Return [x, y] of the center of cell containing provided text 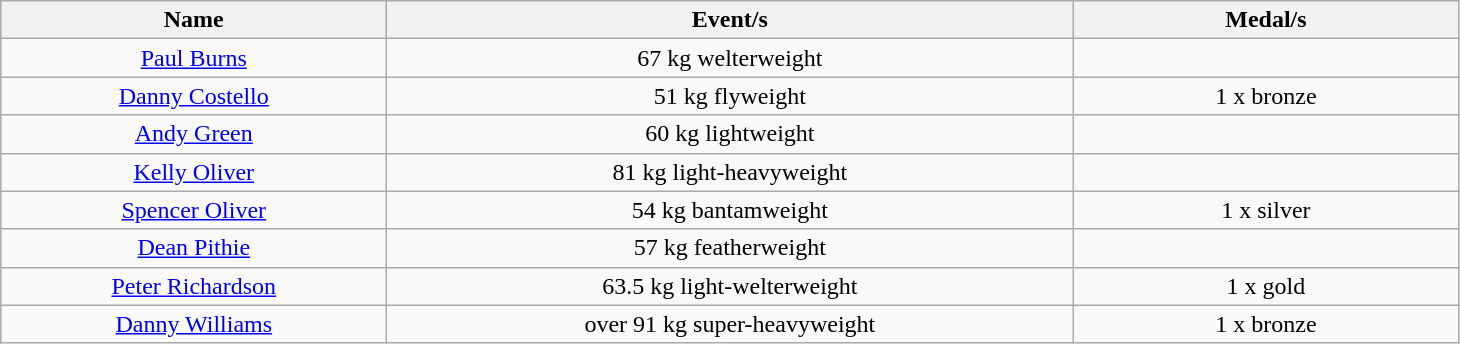
54 kg bantamweight [730, 210]
Dean Pithie [194, 248]
Event/s [730, 20]
81 kg light-heavyweight [730, 172]
51 kg flyweight [730, 96]
Medal/s [1266, 20]
Peter Richardson [194, 286]
1 x silver [1266, 210]
57 kg featherweight [730, 248]
Danny Williams [194, 324]
60 kg lightweight [730, 134]
1 x gold [1266, 286]
over 91 kg super-heavyweight [730, 324]
63.5 kg light-welterweight [730, 286]
Danny Costello [194, 96]
67 kg welterweight [730, 58]
Paul Burns [194, 58]
Name [194, 20]
Kelly Oliver [194, 172]
Andy Green [194, 134]
Spencer Oliver [194, 210]
